Extract the (x, y) coordinate from the center of the cell holding the provided text.  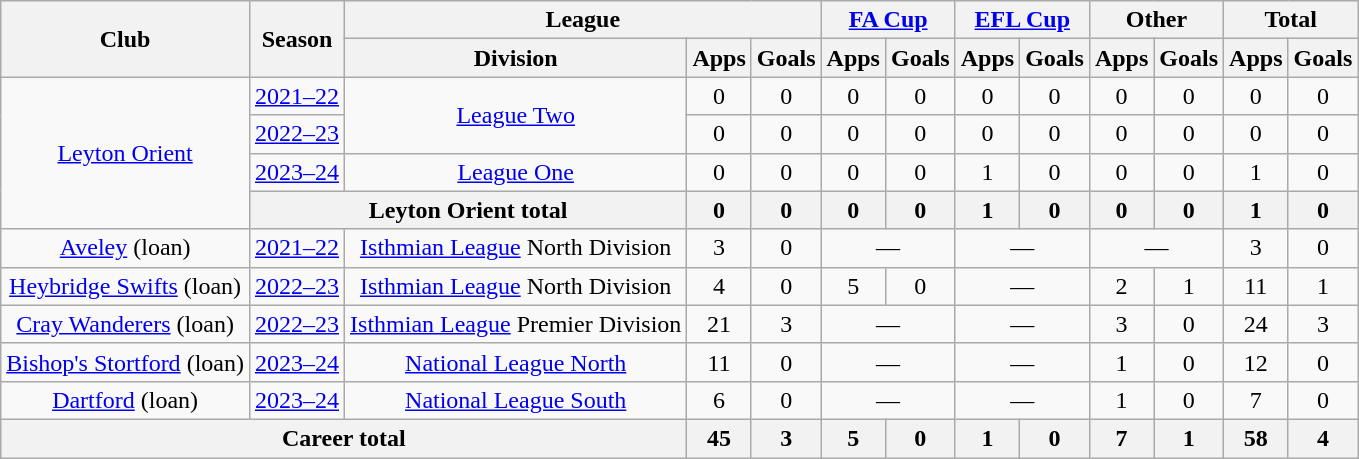
58 (1256, 438)
Total (1291, 20)
Heybridge Swifts (loan) (126, 286)
6 (719, 400)
Aveley (loan) (126, 248)
24 (1256, 324)
Division (516, 58)
Leyton Orient (126, 153)
Season (296, 39)
12 (1256, 362)
Leyton Orient total (468, 210)
Club (126, 39)
21 (719, 324)
EFL Cup (1022, 20)
2 (1121, 286)
League (584, 20)
National League South (516, 400)
FA Cup (888, 20)
League Two (516, 115)
45 (719, 438)
National League North (516, 362)
Dartford (loan) (126, 400)
Isthmian League Premier Division (516, 324)
Cray Wanderers (loan) (126, 324)
Other (1156, 20)
League One (516, 172)
Career total (344, 438)
Bishop's Stortford (loan) (126, 362)
